Identify which cell holds the provided text, then report its [x, y] central coordinate. 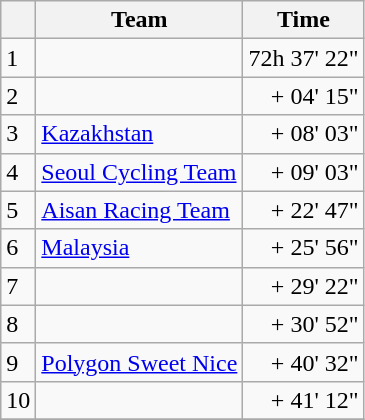
Time [304, 20]
+ 22' 47" [304, 210]
2 [18, 96]
1 [18, 58]
Aisan Racing Team [140, 210]
6 [18, 248]
+ 04' 15" [304, 96]
4 [18, 172]
+ 25' 56" [304, 248]
+ 41' 12" [304, 400]
Polygon Sweet Nice [140, 362]
10 [18, 400]
+ 29' 22" [304, 286]
+ 30' 52" [304, 324]
8 [18, 324]
9 [18, 362]
Team [140, 20]
Malaysia [140, 248]
7 [18, 286]
+ 08' 03" [304, 134]
3 [18, 134]
72h 37' 22" [304, 58]
5 [18, 210]
+ 09' 03" [304, 172]
+ 40' 32" [304, 362]
Kazakhstan [140, 134]
Seoul Cycling Team [140, 172]
